Return the [X, Y] coordinate for the center point of the cell that contains the specified text.  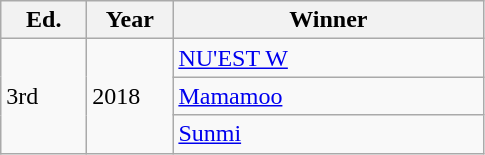
Sunmi [328, 134]
NU'EST W [328, 58]
Year [130, 20]
Winner [328, 20]
2018 [130, 96]
Mamamoo [328, 96]
Ed. [44, 20]
3rd [44, 96]
